From the cell containing the given text, extract its center point as (x, y) coordinate. 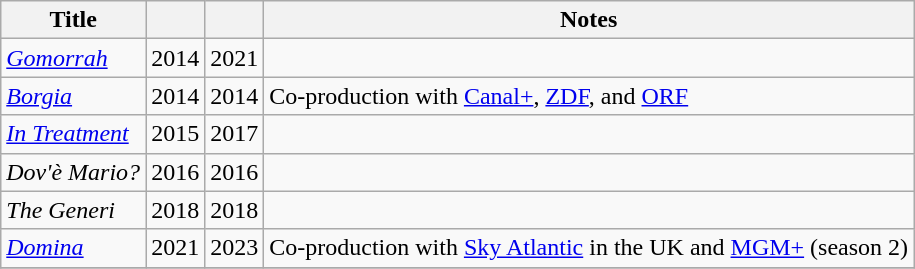
Co-production with Sky Atlantic in the UK and MGM+ (season 2) (589, 248)
Dov'è Mario? (74, 172)
Borgia (74, 96)
The Generi (74, 210)
In Treatment (74, 134)
2015 (176, 134)
2023 (234, 248)
2017 (234, 134)
Co-production with Canal+, ZDF, and ORF (589, 96)
Title (74, 20)
Gomorrah (74, 58)
Notes (589, 20)
Domina (74, 248)
